Find where the given text appears and provide that cell's center as (x, y) coordinate. 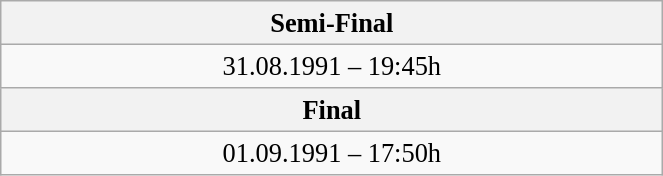
31.08.1991 – 19:45h (332, 66)
Final (332, 109)
01.09.1991 – 17:50h (332, 153)
Semi-Final (332, 22)
